Provide the [X, Y] coordinate of the cell's center where the given text is located.  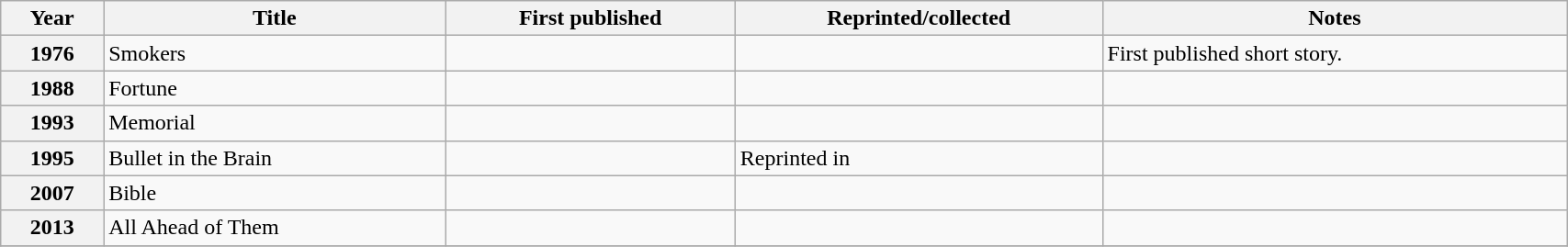
2013 [52, 228]
Reprinted in [919, 158]
Smokers [275, 53]
First published [590, 18]
1995 [52, 158]
Year [52, 18]
2007 [52, 193]
Memorial [275, 123]
First published short story. [1335, 53]
Notes [1335, 18]
Title [275, 18]
1993 [52, 123]
Bullet in the Brain [275, 158]
Fortune [275, 88]
Bible [275, 193]
1976 [52, 53]
All Ahead of Them [275, 228]
Reprinted/collected [919, 18]
1988 [52, 88]
